Identify which cell holds the provided text, then report its (X, Y) central coordinate. 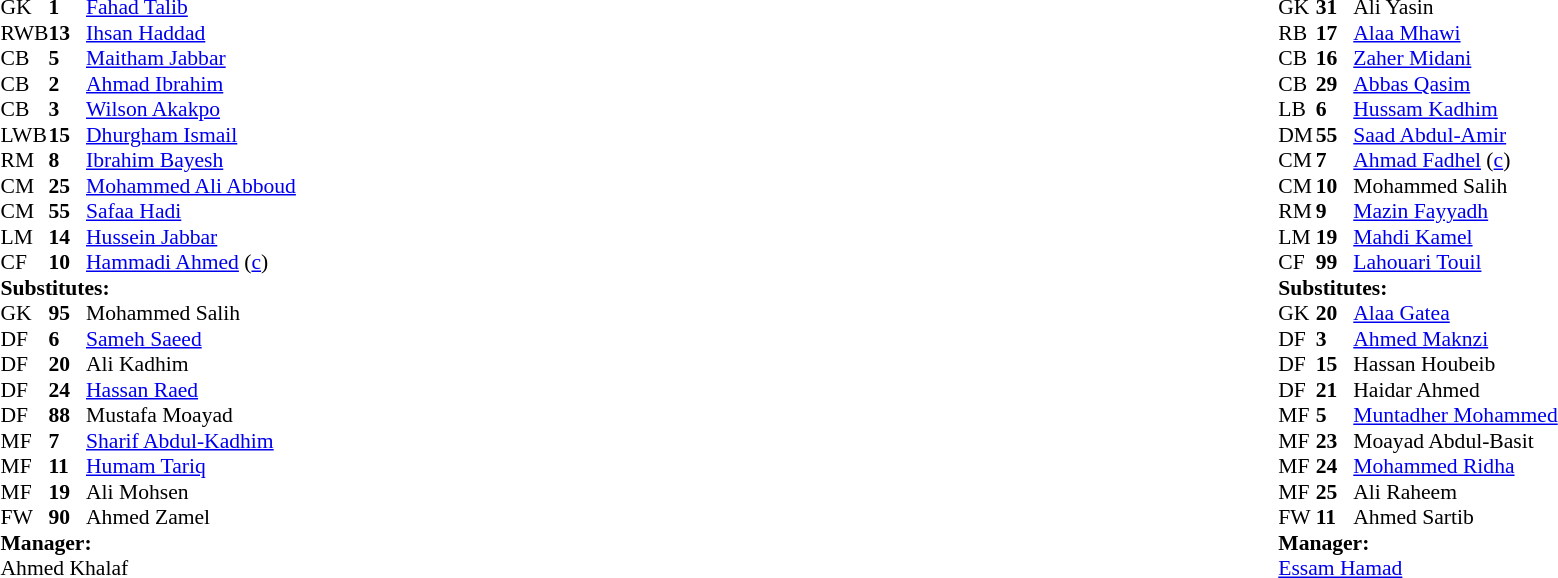
Hammadi Ahmed (c) (191, 263)
Ahmed Zamel (191, 517)
8 (67, 161)
Humam Tariq (191, 467)
Ahmad Fadhel (c) (1455, 161)
Mahdi Kamel (1455, 237)
21 (1335, 390)
Ali Mohsen (191, 492)
Ali Raheem (1455, 492)
23 (1335, 441)
Hassan Raed (191, 390)
Muntadher Mohammed (1455, 415)
Maitham Jabbar (191, 59)
Alaa Gatea (1455, 313)
Wilson Akakpo (191, 109)
9 (1335, 211)
LB (1297, 109)
Mazin Fayyadh (1455, 211)
Lahouari Touil (1455, 263)
90 (67, 517)
Mohammed Ridha (1455, 467)
17 (1335, 33)
Ihsan Haddad (191, 33)
Ali Kadhim (191, 365)
Ahmed Maknzi (1455, 339)
Haidar Ahmed (1455, 390)
DM (1297, 135)
Safaa Hadi (191, 211)
Saad Abdul-Amir (1455, 135)
RWB (24, 33)
Mustafa Moayad (191, 415)
Alaa Mhawi (1455, 33)
Sharif Abdul-Kadhim (191, 441)
13 (67, 33)
Zaher Midani (1455, 59)
Mohammed Ali Abboud (191, 186)
Dhurgham Ismail (191, 135)
Sameh Saeed (191, 339)
14 (67, 237)
Hussein Jabbar (191, 237)
Moayad Abdul-Basit (1455, 441)
Hussam Kadhim (1455, 109)
Ahmad Ibrahim (191, 84)
16 (1335, 59)
95 (67, 313)
88 (67, 415)
Ahmed Sartib (1455, 517)
29 (1335, 84)
Abbas Qasim (1455, 84)
2 (67, 84)
RB (1297, 33)
99 (1335, 263)
Ibrahim Bayesh (191, 161)
Hassan Houbeib (1455, 365)
LWB (24, 135)
